Find where the given text appears and provide that cell's center as [X, Y] coordinate. 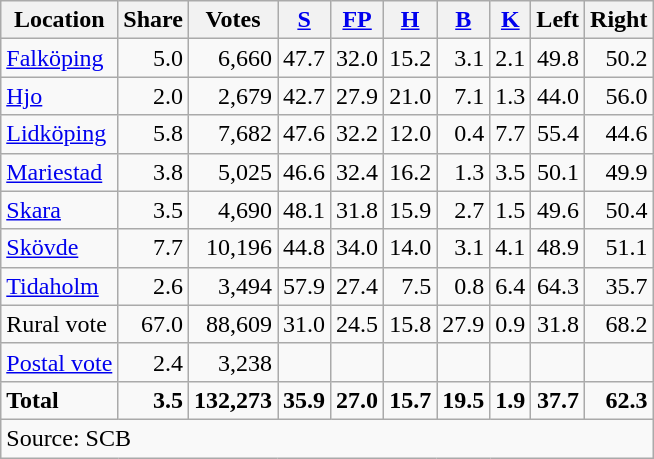
0.8 [464, 286]
Tidaholm [60, 286]
0.9 [510, 324]
K [510, 20]
49.8 [558, 58]
132,273 [232, 400]
67.0 [154, 324]
7.5 [410, 286]
49.9 [619, 172]
24.5 [358, 324]
6.4 [510, 286]
12.0 [410, 134]
15.7 [410, 400]
Falköping [60, 58]
Hjo [60, 96]
Postal vote [60, 362]
Left [558, 20]
1.5 [510, 210]
2.7 [464, 210]
2.6 [154, 286]
2.0 [154, 96]
15.8 [410, 324]
Share [154, 20]
15.9 [410, 210]
44.8 [304, 248]
1.9 [510, 400]
3,494 [232, 286]
6,660 [232, 58]
42.7 [304, 96]
48.9 [558, 248]
10,196 [232, 248]
7,682 [232, 134]
27.0 [358, 400]
5,025 [232, 172]
3,238 [232, 362]
31.0 [304, 324]
64.3 [558, 286]
7.1 [464, 96]
37.7 [558, 400]
62.3 [619, 400]
34.0 [358, 248]
16.2 [410, 172]
Total [60, 400]
Right [619, 20]
56.0 [619, 96]
19.5 [464, 400]
Skövde [60, 248]
Lidköping [60, 134]
3.8 [154, 172]
57.9 [304, 286]
47.6 [304, 134]
2,679 [232, 96]
44.6 [619, 134]
35.7 [619, 286]
15.2 [410, 58]
32.4 [358, 172]
Skara [60, 210]
50.4 [619, 210]
4.1 [510, 248]
14.0 [410, 248]
Location [60, 20]
S [304, 20]
55.4 [558, 134]
5.0 [154, 58]
44.0 [558, 96]
50.2 [619, 58]
Source: SCB [327, 438]
FP [358, 20]
50.1 [558, 172]
Rural vote [60, 324]
2.4 [154, 362]
68.2 [619, 324]
Votes [232, 20]
2.1 [510, 58]
32.0 [358, 58]
27.4 [358, 286]
46.6 [304, 172]
B [464, 20]
48.1 [304, 210]
21.0 [410, 96]
5.8 [154, 134]
35.9 [304, 400]
51.1 [619, 248]
49.6 [558, 210]
Mariestad [60, 172]
32.2 [358, 134]
88,609 [232, 324]
H [410, 20]
0.4 [464, 134]
4,690 [232, 210]
47.7 [304, 58]
